Find where the given text appears and provide that cell's center as (x, y) coordinate. 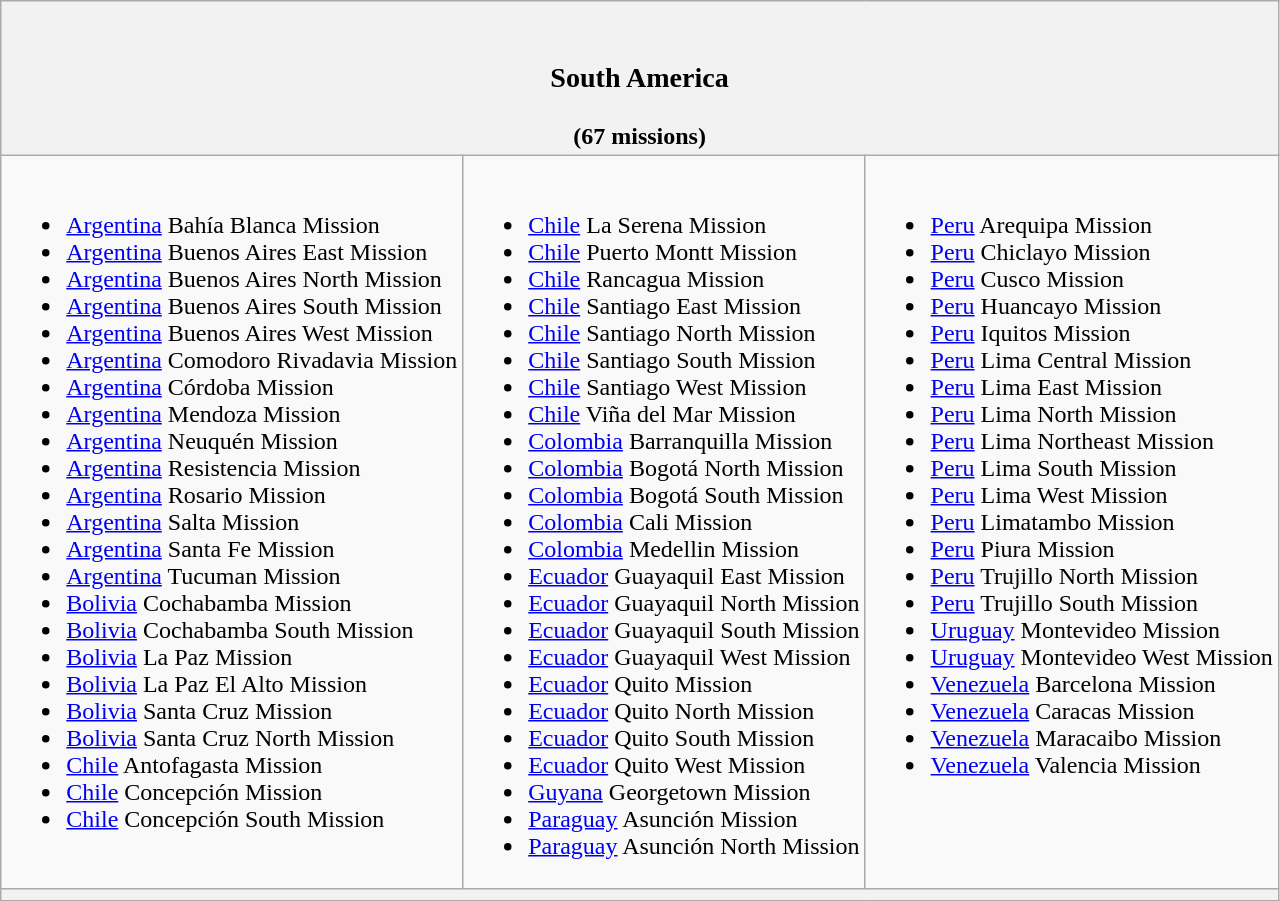
South America(67 missions) (640, 78)
